From the cell containing the given text, extract its center point as [X, Y] coordinate. 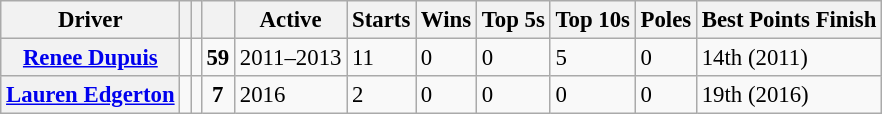
2016 [290, 95]
Driver [90, 20]
7 [218, 95]
Top 5s [513, 20]
5 [592, 58]
2011–2013 [290, 58]
19th (2016) [788, 95]
Starts [382, 20]
Renee Dupuis [90, 58]
2 [382, 95]
14th (2011) [788, 58]
Active [290, 20]
Wins [446, 20]
Best Points Finish [788, 20]
Top 10s [592, 20]
Poles [666, 20]
Lauren Edgerton [90, 95]
59 [218, 58]
11 [382, 58]
